Find where the given text appears and provide that cell's center as (X, Y) coordinate. 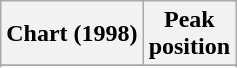
Chart (1998) (72, 34)
Peakposition (189, 34)
